From the cell containing the given text, extract its center point as (x, y) coordinate. 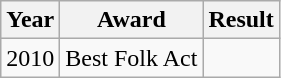
Award (132, 20)
Best Folk Act (132, 58)
Result (241, 20)
2010 (30, 58)
Year (30, 20)
